Extract the (x, y) coordinate from the center of the cell holding the provided text.  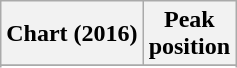
Peakposition (189, 34)
Chart (2016) (72, 34)
